From the cell containing the given text, extract its center point as (X, Y) coordinate. 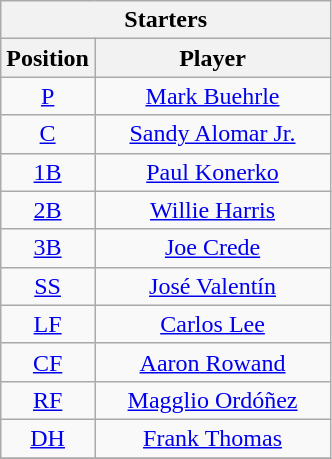
P (48, 96)
Paul Konerko (212, 172)
C (48, 134)
DH (48, 438)
Frank Thomas (212, 438)
Mark Buehrle (212, 96)
Sandy Alomar Jr. (212, 134)
1B (48, 172)
3B (48, 248)
LF (48, 324)
Position (48, 58)
Carlos Lee (212, 324)
Joe Crede (212, 248)
2B (48, 210)
Aaron Rowand (212, 362)
SS (48, 286)
José Valentín (212, 286)
Willie Harris (212, 210)
Magglio Ordóñez (212, 400)
CF (48, 362)
Starters (166, 20)
Player (212, 58)
RF (48, 400)
